For the text-containing cell, return its midpoint in (X, Y) coordinate format. 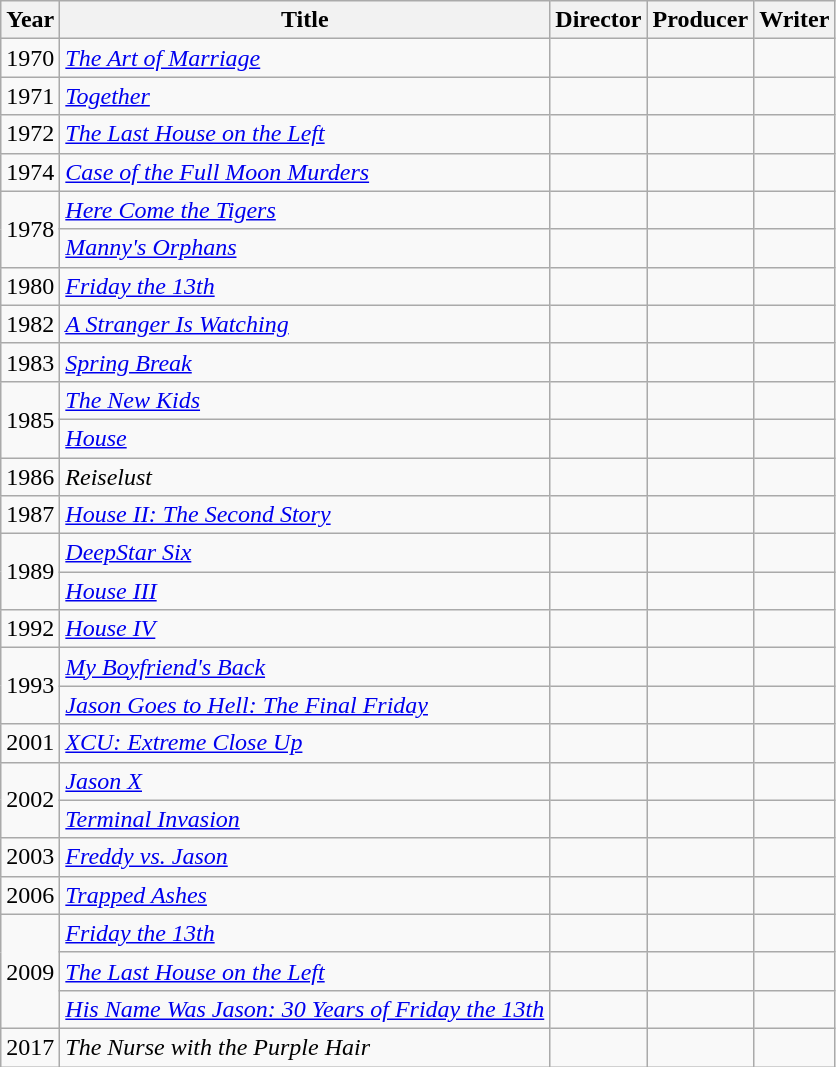
1992 (30, 629)
Jason X (305, 781)
1980 (30, 286)
2017 (30, 1047)
His Name Was Jason: 30 Years of Friday the 13th (305, 1009)
1982 (30, 324)
2001 (30, 743)
Freddy vs. Jason (305, 857)
2009 (30, 971)
The Nurse with the Purple Hair (305, 1047)
Trapped Ashes (305, 895)
Together (305, 96)
Here Come the Tigers (305, 210)
1978 (30, 229)
The Art of Marriage (305, 58)
2006 (30, 895)
My Boyfriend's Back (305, 667)
DeepStar Six (305, 553)
1989 (30, 572)
Producer (700, 20)
XCU: Extreme Close Up (305, 743)
Year (30, 20)
1972 (30, 134)
House IV (305, 629)
Director (598, 20)
2003 (30, 857)
1993 (30, 686)
A Stranger Is Watching (305, 324)
Terminal Invasion (305, 819)
Reiselust (305, 477)
House II: The Second Story (305, 515)
House (305, 438)
Manny's Orphans (305, 248)
1970 (30, 58)
1987 (30, 515)
1974 (30, 172)
1971 (30, 96)
2002 (30, 800)
Title (305, 20)
Case of the Full Moon Murders (305, 172)
1983 (30, 362)
Spring Break (305, 362)
House III (305, 591)
1986 (30, 477)
The New Kids (305, 400)
Writer (794, 20)
Jason Goes to Hell: The Final Friday (305, 705)
1985 (30, 419)
